Scan for the cell matching the given text and deliver its (X, Y) coordinate at center. 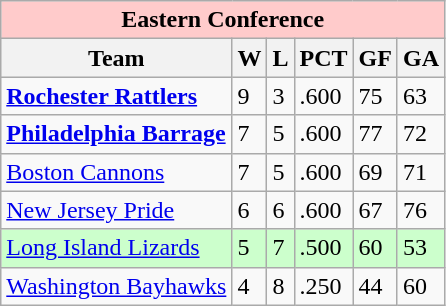
Team (116, 58)
76 (420, 210)
53 (420, 248)
.500 (324, 248)
Eastern Conference (223, 20)
8 (280, 286)
77 (375, 134)
72 (420, 134)
3 (280, 96)
Long Island Lizards (116, 248)
W (250, 58)
Boston Cannons (116, 172)
67 (375, 210)
GF (375, 58)
9 (250, 96)
71 (420, 172)
GA (420, 58)
PCT (324, 58)
Rochester Rattlers (116, 96)
4 (250, 286)
L (280, 58)
69 (375, 172)
New Jersey Pride (116, 210)
44 (375, 286)
Philadelphia Barrage (116, 134)
.250 (324, 286)
Washington Bayhawks (116, 286)
75 (375, 96)
63 (420, 96)
